For the text-containing cell, return its midpoint in [x, y] coordinate format. 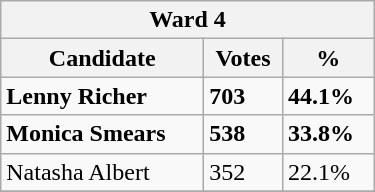
Votes [244, 58]
22.1% [328, 172]
Natasha Albert [102, 172]
703 [244, 96]
33.8% [328, 134]
44.1% [328, 96]
Monica Smears [102, 134]
% [328, 58]
352 [244, 172]
Ward 4 [188, 20]
Candidate [102, 58]
538 [244, 134]
Lenny Richer [102, 96]
